Output the (x, y) coordinate of the center of the cell containing the given text.  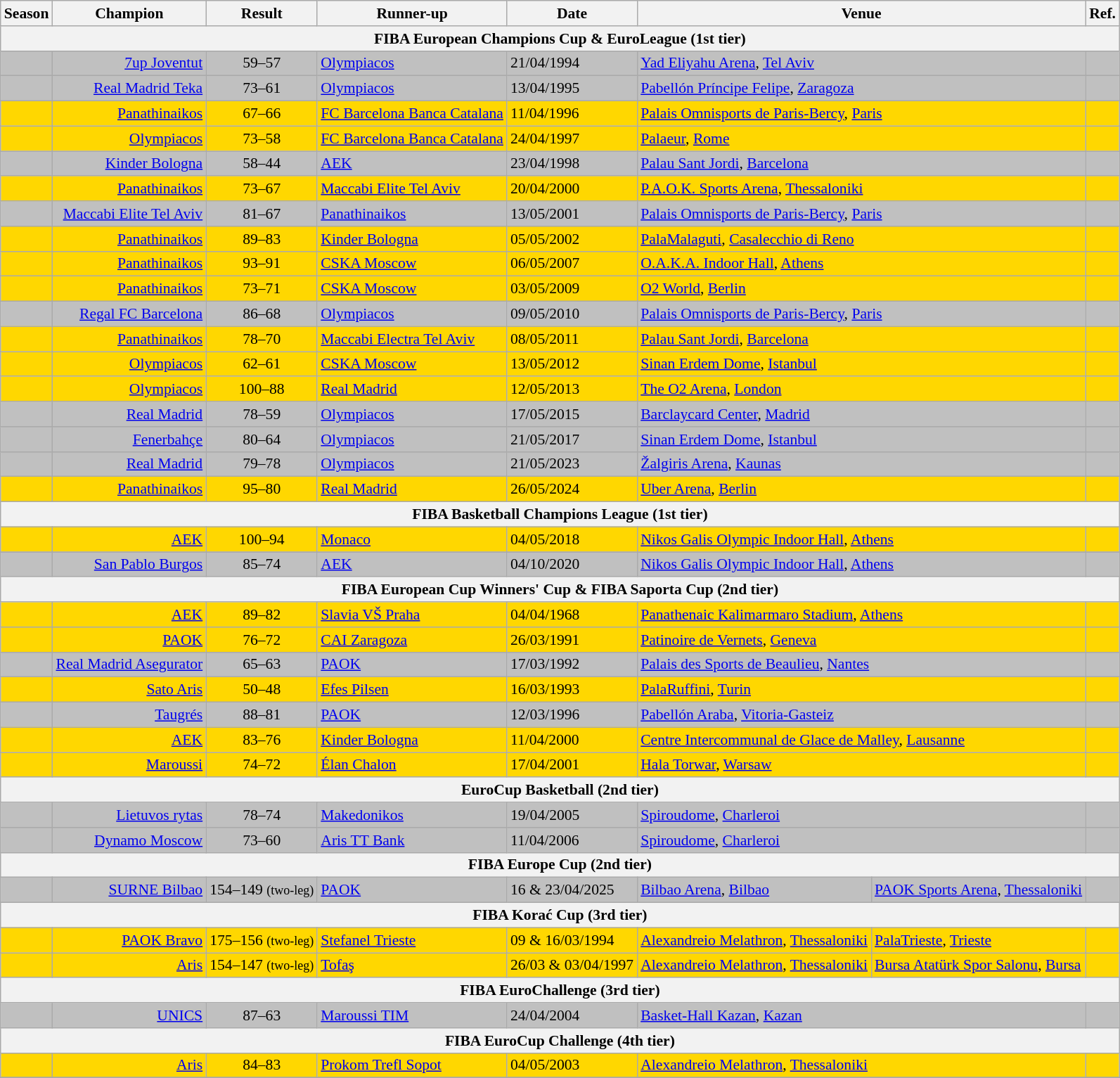
26/03 & 03/04/1997 (572, 965)
11/04/2006 (572, 840)
Sato Aris (129, 690)
Maroussi TIM (412, 1015)
PalaTrieste, Trieste (979, 940)
86–68 (262, 314)
Ref. (1102, 13)
Date (572, 13)
Season (27, 13)
Centre Intercommunal de Glace de Malley, Lausanne (861, 740)
80–64 (262, 439)
88–81 (262, 715)
09/05/2010 (572, 314)
13/05/2012 (572, 364)
PalaRuffini, Turin (861, 690)
81–67 (262, 214)
13/05/2001 (572, 214)
Real Madrid Teka (129, 89)
03/05/2009 (572, 289)
73–58 (262, 139)
78–59 (262, 414)
74–72 (262, 765)
21/04/1994 (572, 63)
19/04/2005 (572, 815)
Slavia VŠ Praha (412, 615)
Taugrés (129, 715)
78–74 (262, 815)
12/03/1996 (572, 715)
Efes Pilsen (412, 690)
PalaMalaguti, Casalecchio di Reno (861, 239)
59–57 (262, 63)
Yad Eliyahu Arena, Tel Aviv (861, 63)
73–61 (262, 89)
100–94 (262, 539)
04/05/2018 (572, 539)
24/04/2004 (572, 1015)
The O2 Arena, London (861, 390)
17/05/2015 (572, 414)
Stefanel Trieste (412, 940)
95–80 (262, 489)
23/04/1998 (572, 164)
Bilbao Arena, Bilbao (754, 890)
79–78 (262, 464)
Palais des Sports de Beaulieu, Nantes (861, 665)
Monaco (412, 539)
FIBA European Cup Winners' Cup & FIBA Saporta Cup (2nd tier) (560, 590)
05/05/2002 (572, 239)
06/05/2007 (572, 264)
Regal FC Barcelona (129, 314)
89–83 (262, 239)
83–76 (262, 740)
7up Joventut (129, 63)
13/04/1995 (572, 89)
Patinoire de Vernets, Geneva (861, 640)
93–91 (262, 264)
04/10/2020 (572, 565)
O2 World, Berlin (861, 289)
Maroussi (129, 765)
Fenerbahçe (129, 439)
11/04/1996 (572, 114)
Makedonikos (412, 815)
26/03/1991 (572, 640)
Basket-Hall Kazan, Kazan (861, 1015)
21/05/2017 (572, 439)
73–60 (262, 840)
100–88 (262, 390)
65–63 (262, 665)
154–147 (two-leg) (262, 965)
87–63 (262, 1015)
Hala Torwar, Warsaw (861, 765)
Prokom Trefl Sopot (412, 1065)
62–61 (262, 364)
89–82 (262, 615)
Bursa Atatürk Spor Salonu, Bursa (979, 965)
09 & 16/03/1994 (572, 940)
Uber Arena, Berlin (861, 489)
84–83 (262, 1065)
Élan Chalon (412, 765)
21/05/2023 (572, 464)
Result (262, 13)
76–72 (262, 640)
73–71 (262, 289)
Aris TT Bank (412, 840)
CAI Zaragoza (412, 640)
17/04/2001 (572, 765)
FIBA Basketball Champions League (1st tier) (560, 515)
San Pablo Burgos (129, 565)
11/04/2000 (572, 740)
SURNE Bilbao (129, 890)
UNICS (129, 1015)
FIBA EuroCup Challenge (4th tier) (560, 1041)
Champion (129, 13)
Tofaş (412, 965)
P.A.O.K. Sports Arena, Thessaloniki (861, 189)
50–48 (262, 690)
26/05/2024 (572, 489)
175–156 (two-leg) (262, 940)
Lietuvos rytas (129, 815)
04/04/1968 (572, 615)
73–67 (262, 189)
Palaeur, Rome (861, 139)
Panathenaic Kalimarmaro Stadium, Athens (861, 615)
O.A.K.A. Indoor Hall, Athens (861, 264)
Runner-up (412, 13)
Venue (861, 13)
17/03/1992 (572, 665)
Pabellón Príncipe Felipe, Zaragoza (861, 89)
16/03/1993 (572, 690)
Barclaycard Center, Madrid (861, 414)
85–74 (262, 565)
04/05/2003 (572, 1065)
58–44 (262, 164)
Pabellón Araba, Vitoria-Gasteiz (861, 715)
20/04/2000 (572, 189)
FIBA Europe Cup (2nd tier) (560, 865)
24/04/1997 (572, 139)
12/05/2013 (572, 390)
08/05/2011 (572, 339)
EuroCup Basketball (2nd tier) (560, 790)
FIBA EuroChallenge (3rd tier) (560, 991)
FIBA Korać Cup (3rd tier) (560, 916)
FIBA European Champions Cup & EuroLeague (1st tier) (560, 39)
Maccabi Electra Tel Aviv (412, 339)
16 & 23/04/2025 (572, 890)
PAOK Bravo (129, 940)
Real Madrid Asegurator (129, 665)
78–70 (262, 339)
67–66 (262, 114)
154–149 (two-leg) (262, 890)
PAOK Sports Arena, Thessaloniki (979, 890)
Žalgiris Arena, Kaunas (861, 464)
Dynamo Moscow (129, 840)
